Provide the [X, Y] coordinate of the cell's center where the given text is located.  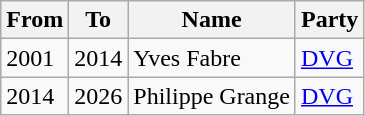
From [35, 20]
2001 [35, 58]
2026 [98, 96]
Yves Fabre [212, 58]
Name [212, 20]
Philippe Grange [212, 96]
To [98, 20]
Party [329, 20]
